Scan for the cell matching the given text and deliver its [X, Y] coordinate at center. 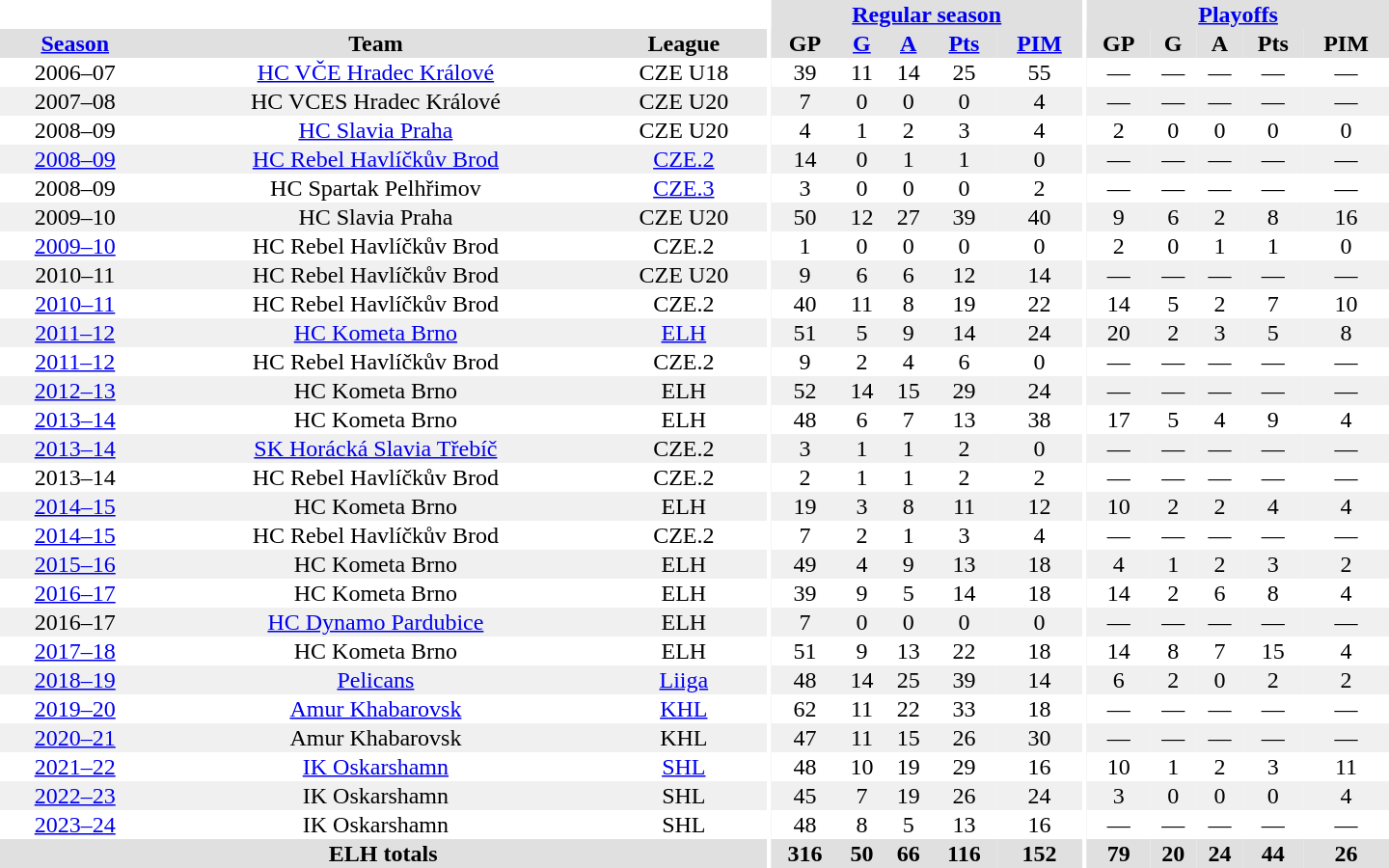
38 [1040, 420]
2007–08 [75, 101]
HC VCES Hradec Králové [375, 101]
League [683, 43]
SK Horácká Slavia Třebíč [375, 448]
2006–07 [75, 72]
52 [805, 391]
49 [805, 564]
45 [805, 796]
62 [805, 709]
44 [1273, 854]
Liiga [683, 680]
CZE U18 [683, 72]
27 [909, 217]
Regular season [927, 14]
30 [1040, 738]
HC Dynamo Pardubice [375, 622]
116 [965, 854]
2020–21 [75, 738]
55 [1040, 72]
66 [909, 854]
Team [375, 43]
152 [1040, 854]
2021–22 [75, 767]
2023–24 [75, 825]
2022–23 [75, 796]
2017–18 [75, 651]
2015–16 [75, 564]
HC VČE Hradec Králové [375, 72]
Pelicans [375, 680]
2018–19 [75, 680]
79 [1119, 854]
2019–20 [75, 709]
Playoffs [1239, 14]
CZE.3 [683, 188]
HC Spartak Pelhřimov [375, 188]
316 [805, 854]
33 [965, 709]
2012–13 [75, 391]
Season [75, 43]
ELH totals [383, 854]
17 [1119, 420]
47 [805, 738]
